Return [X, Y] of the center of cell containing provided text 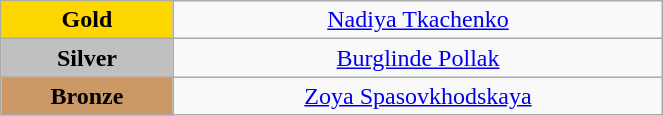
Burglinde Pollak [418, 58]
Nadiya Tkachenko [418, 20]
Bronze [87, 96]
Gold [87, 20]
Silver [87, 58]
Zoya Spasovkhodskaya [418, 96]
